Return the [x, y] coordinate for the center point of the cell that contains the specified text.  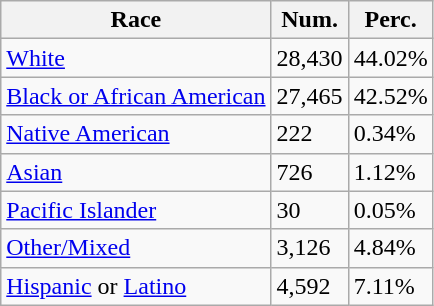
30 [310, 210]
7.11% [390, 286]
0.05% [390, 210]
White [136, 58]
27,465 [310, 96]
28,430 [310, 58]
1.12% [390, 172]
3,126 [310, 248]
Pacific Islander [136, 210]
Hispanic or Latino [136, 286]
4,592 [310, 286]
Perc. [390, 20]
222 [310, 134]
Asian [136, 172]
Other/Mixed [136, 248]
44.02% [390, 58]
Num. [310, 20]
0.34% [390, 134]
Black or African American [136, 96]
Native American [136, 134]
4.84% [390, 248]
726 [310, 172]
42.52% [390, 96]
Race [136, 20]
